Locate the cell with the specified text and output its [X, Y] center coordinate. 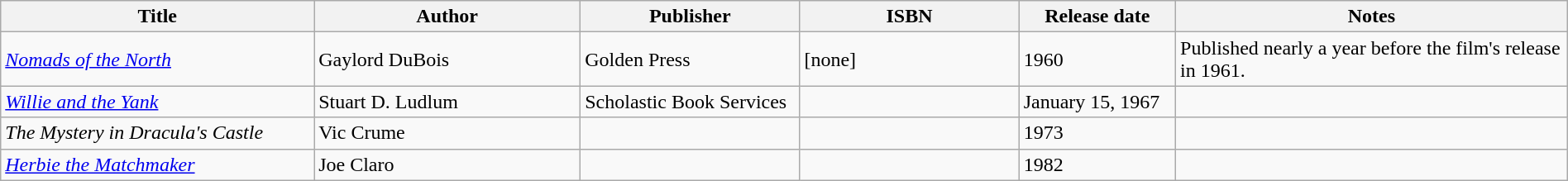
January 15, 1967 [1097, 102]
Herbie the Matchmaker [157, 164]
Published nearly a year before the film's release in 1961. [1372, 60]
Joe Claro [447, 164]
Release date [1097, 17]
Willie and the Yank [157, 102]
Stuart D. Ludlum [447, 102]
1982 [1097, 164]
Publisher [690, 17]
1960 [1097, 60]
Vic Crume [447, 133]
Title [157, 17]
Scholastic Book Services [690, 102]
[none] [910, 60]
Gaylord DuBois [447, 60]
Notes [1372, 17]
1973 [1097, 133]
ISBN [910, 17]
The Mystery in Dracula's Castle [157, 133]
Golden Press [690, 60]
Author [447, 17]
Nomads of the North [157, 60]
